Pinpoint the cell where the given text exists, returning its (X, Y) midpoint coordinate. 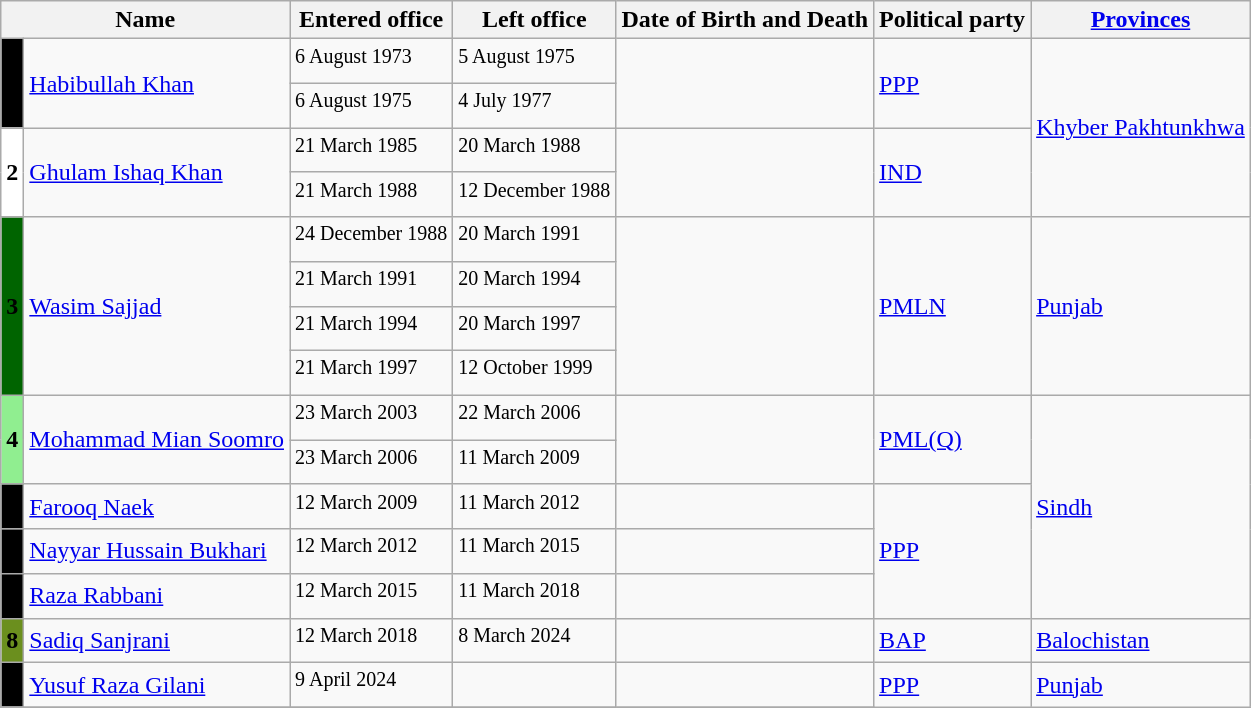
BAP (952, 640)
20 March 1994 (534, 284)
11 March 2009 (534, 462)
Entered office (372, 20)
6 (12, 552)
Farooq Naek (157, 506)
IND (952, 172)
Balochistan (1141, 640)
PML(Q) (952, 440)
2 (12, 172)
PMLN (952, 306)
Ghulam Ishaq Khan (157, 172)
12 October 1999 (534, 374)
Habibullah Khan (157, 84)
Left office (534, 20)
Wasim Sajjad (157, 306)
11 March 2012 (534, 506)
Nayyar Hussain Bukhari (157, 552)
20 March 1988 (534, 150)
20 March 1997 (534, 328)
4 July 1977 (534, 106)
12 March 2015 (372, 596)
11 March 2015 (534, 552)
21 March 1985 (372, 150)
5 August 1975 (534, 62)
Yusuf Raza Gilani (157, 686)
12 December 1988 (534, 194)
9 April 2024 (372, 686)
8 (12, 640)
Political party (952, 20)
11 March 2018 (534, 596)
4 (12, 440)
Sindh (1141, 506)
Raza Rabbani (157, 596)
6 August 1975 (372, 106)
21 March 1997 (372, 374)
Khyber Pakhtunkhwa (1141, 128)
23 March 2003 (372, 418)
20 March 1991 (534, 240)
9 (12, 686)
12 March 2012 (372, 552)
12 March 2018 (372, 640)
Mohammad Mian Soomro (157, 440)
Date of Birth and Death (745, 20)
6 August 1973 (372, 62)
Provinces (1141, 20)
Sadiq Sanjrani (157, 640)
3 (12, 306)
Name (146, 20)
22 March 2006 (534, 418)
21 March 1991 (372, 284)
24 December 1988 (372, 240)
5 (12, 506)
21 March 1994 (372, 328)
21 March 1988 (372, 194)
1 (12, 84)
7 (12, 596)
12 March 2009 (372, 506)
23 March 2006 (372, 462)
8 March 2024 (534, 640)
